Identify which cell holds the provided text, then report its (X, Y) central coordinate. 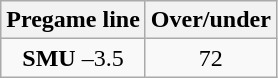
Pregame line (74, 20)
SMU –3.5 (74, 58)
Over/under (210, 20)
72 (210, 58)
